Search for the cell housing the specified text and yield its [x, y] center coordinate. 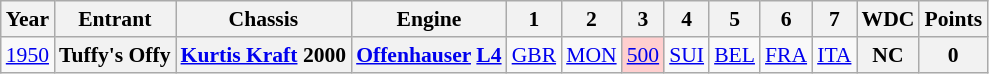
WDC [888, 19]
Kurtis Kraft 2000 [264, 55]
FRA [786, 55]
500 [644, 55]
Chassis [264, 19]
3 [644, 19]
Engine [428, 19]
1 [534, 19]
Year [28, 19]
MON [592, 55]
0 [953, 55]
SUI [686, 55]
6 [786, 19]
Points [953, 19]
Tuffy's Offy [114, 55]
1950 [28, 55]
NC [888, 55]
2 [592, 19]
4 [686, 19]
Entrant [114, 19]
Offenhauser L4 [428, 55]
BEL [734, 55]
7 [834, 19]
5 [734, 19]
ITA [834, 55]
GBR [534, 55]
